Determine the (x, y) coordinate at the center of the cell enclosing the given text.  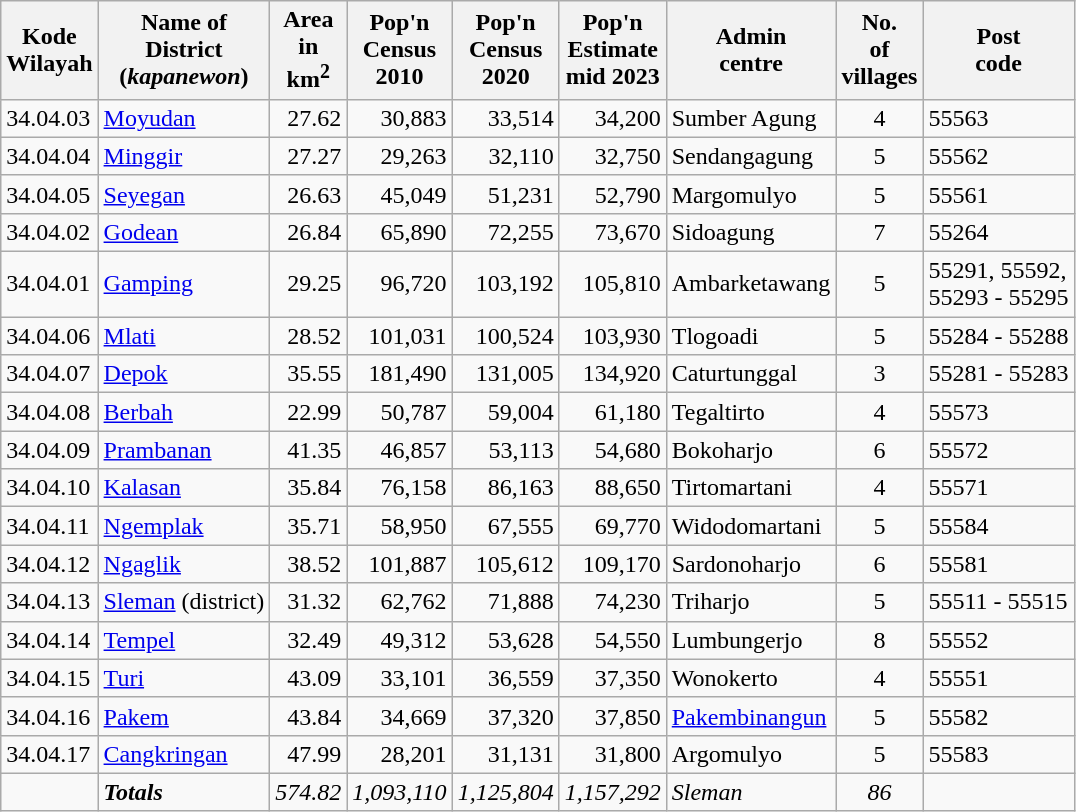
34.04.17 (50, 754)
65,890 (400, 232)
Ngaglik (184, 564)
49,312 (400, 640)
3 (880, 374)
28,201 (400, 754)
1,093,110 (400, 792)
55561 (998, 194)
Seyegan (184, 194)
34.04.04 (50, 156)
53,628 (506, 640)
51,231 (506, 194)
71,888 (506, 602)
33,514 (506, 118)
Godean (184, 232)
Prambanan (184, 450)
Margomulyo (751, 194)
86,163 (506, 488)
100,524 (506, 336)
Moyudan (184, 118)
Tirtomartani (751, 488)
43.84 (308, 716)
28.52 (308, 336)
34.04.07 (50, 374)
29.25 (308, 284)
34.04.02 (50, 232)
Pakem (184, 716)
Sumber Agung (751, 118)
Kode Wilayah (50, 50)
62,762 (400, 602)
Sidoagung (751, 232)
Tlogoadi (751, 336)
55581 (998, 564)
32.49 (308, 640)
61,180 (612, 412)
Admincentre (751, 50)
35.55 (308, 374)
Lumbungerjo (751, 640)
59,004 (506, 412)
50,787 (400, 412)
55562 (998, 156)
103,930 (612, 336)
55584 (998, 526)
Argomulyo (751, 754)
Name ofDistrict(kapanewon) (184, 50)
Widodomartani (751, 526)
8 (880, 640)
32,750 (612, 156)
34.04.15 (50, 678)
Sendangagung (751, 156)
33,101 (400, 678)
35.84 (308, 488)
1,125,804 (506, 792)
69,770 (612, 526)
109,170 (612, 564)
Berbah (184, 412)
22.99 (308, 412)
34.04.13 (50, 602)
45,049 (400, 194)
54,550 (612, 640)
55572 (998, 450)
Tegaltirto (751, 412)
31,800 (612, 754)
181,490 (400, 374)
103,192 (506, 284)
34.04.09 (50, 450)
55583 (998, 754)
Pop'nEstimatemid 2023 (612, 50)
31,131 (506, 754)
36,559 (506, 678)
Caturtunggal (751, 374)
37,350 (612, 678)
30,883 (400, 118)
76,158 (400, 488)
38.52 (308, 564)
58,950 (400, 526)
26.63 (308, 194)
Wonokerto (751, 678)
Kalasan (184, 488)
55573 (998, 412)
Ambarketawang (751, 284)
43.09 (308, 678)
55552 (998, 640)
7 (880, 232)
47.99 (308, 754)
Sardonoharjo (751, 564)
74,230 (612, 602)
134,920 (612, 374)
27.62 (308, 118)
55551 (998, 678)
86 (880, 792)
101,031 (400, 336)
67,555 (506, 526)
34.04.06 (50, 336)
Ngemplak (184, 526)
Pop'nCensus2020 (506, 50)
Pakembinangun (751, 716)
37,850 (612, 716)
55582 (998, 716)
105,612 (506, 564)
Bokoharjo (751, 450)
52,790 (612, 194)
31.32 (308, 602)
55281 - 55283 (998, 374)
96,720 (400, 284)
37,320 (506, 716)
Gamping (184, 284)
32,110 (506, 156)
Area inkm2 (308, 50)
55511 - 55515 (998, 602)
Totals (184, 792)
41.35 (308, 450)
Postcode (998, 50)
55264 (998, 232)
29,263 (400, 156)
72,255 (506, 232)
Triharjo (751, 602)
34.04.14 (50, 640)
1,157,292 (612, 792)
34.04.05 (50, 194)
574.82 (308, 792)
Minggir (184, 156)
46,857 (400, 450)
131,005 (506, 374)
88,650 (612, 488)
53,113 (506, 450)
55571 (998, 488)
Pop'nCensus2010 (400, 50)
34.04.11 (50, 526)
27.27 (308, 156)
34.04.12 (50, 564)
35.71 (308, 526)
55563 (998, 118)
105,810 (612, 284)
34.04.03 (50, 118)
No.ofvillages (880, 50)
34.04.01 (50, 284)
26.84 (308, 232)
Sleman (751, 792)
Depok (184, 374)
55284 - 55288 (998, 336)
Mlati (184, 336)
34,669 (400, 716)
Cangkringan (184, 754)
Turi (184, 678)
54,680 (612, 450)
34.04.16 (50, 716)
34.04.08 (50, 412)
73,670 (612, 232)
55291, 55592,55293 - 55295 (998, 284)
101,887 (400, 564)
Sleman (district) (184, 602)
34.04.10 (50, 488)
Tempel (184, 640)
34,200 (612, 118)
